Determine the (X, Y) coordinate at the center of the cell enclosing the given text.  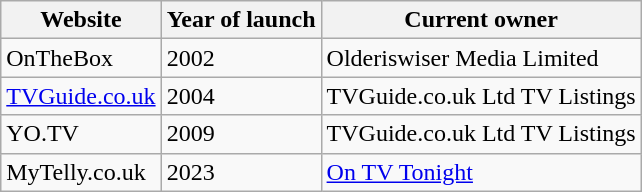
Website (81, 20)
OnTheBox (81, 58)
YO.TV (81, 134)
Olderiswiser Media Limited (481, 58)
Year of launch (241, 20)
2004 (241, 96)
MyTelly.co.uk (81, 172)
TVGuide.co.uk (81, 96)
2023 (241, 172)
Current owner (481, 20)
2009 (241, 134)
On TV Tonight (481, 172)
2002 (241, 58)
